Identify which cell holds the provided text, then report its [X, Y] central coordinate. 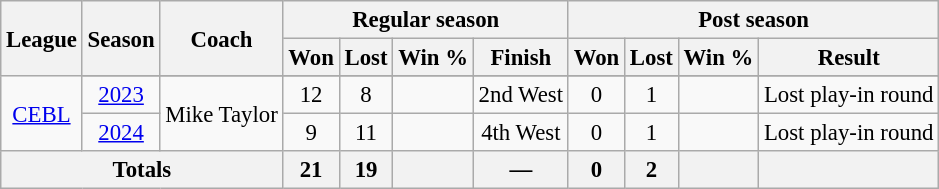
19 [366, 170]
8 [366, 95]
Totals [142, 170]
21 [311, 170]
Regular season [426, 20]
CEBL [42, 114]
Coach [222, 38]
Result [849, 58]
— [520, 170]
9 [311, 133]
Mike Taylor [222, 114]
Season [121, 38]
12 [311, 95]
2nd West [520, 95]
League [42, 38]
2023 [121, 95]
Finish [520, 58]
4th West [520, 133]
11 [366, 133]
Post season [753, 20]
2 [652, 170]
2024 [121, 133]
